Find where the given text appears and provide that cell's center as [x, y] coordinate. 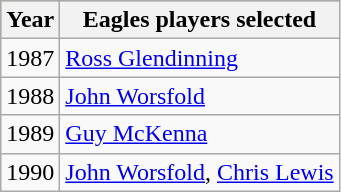
1987 [30, 58]
John Worsfold [200, 96]
Year [30, 20]
John Worsfold, Chris Lewis [200, 172]
1990 [30, 172]
1989 [30, 134]
Ross Glendinning [200, 58]
1988 [30, 96]
Guy McKenna [200, 134]
Eagles players selected [200, 20]
